Identify which cell holds the provided text, then report its [x, y] central coordinate. 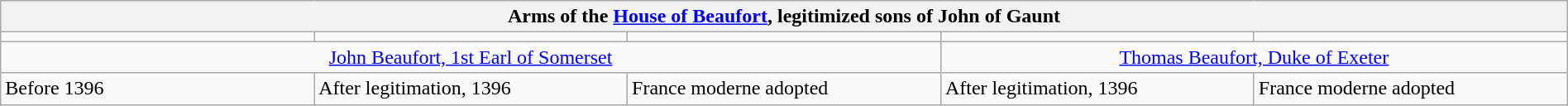
Arms of the House of Beaufort, legitimized sons of John of Gaunt [784, 17]
Before 1396 [157, 89]
Thomas Beaufort, Duke of Exeter [1254, 57]
John Beaufort, 1st Earl of Somerset [471, 57]
